Determine the (X, Y) coordinate at the center of the cell enclosing the given text.  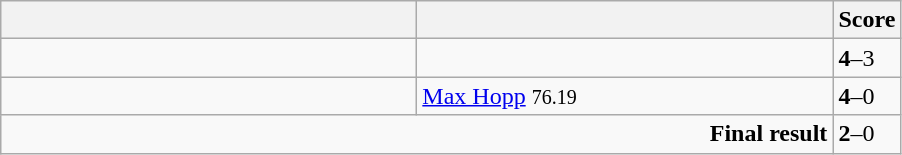
4–0 (867, 96)
Score (867, 20)
Max Hopp 76.19 (625, 96)
2–0 (867, 134)
Final result (417, 134)
4–3 (867, 58)
